Extract the [X, Y] coordinate from the center of the cell holding the provided text.  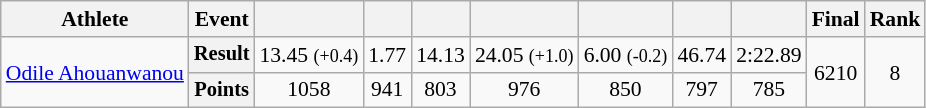
1058 [308, 90]
797 [702, 90]
2:22.89 [768, 55]
Event [222, 19]
Athlete [95, 19]
Result [222, 55]
Rank [896, 19]
46.74 [702, 55]
Final [836, 19]
850 [626, 90]
6.00 (-0.2) [626, 55]
Odile Ahouanwanou [95, 72]
941 [387, 90]
14.13 [440, 55]
8 [896, 72]
1.77 [387, 55]
785 [768, 90]
24.05 (+1.0) [524, 55]
Points [222, 90]
6210 [836, 72]
803 [440, 90]
976 [524, 90]
13.45 (+0.4) [308, 55]
